Extract the [x, y] coordinate from the center of the cell holding the provided text.  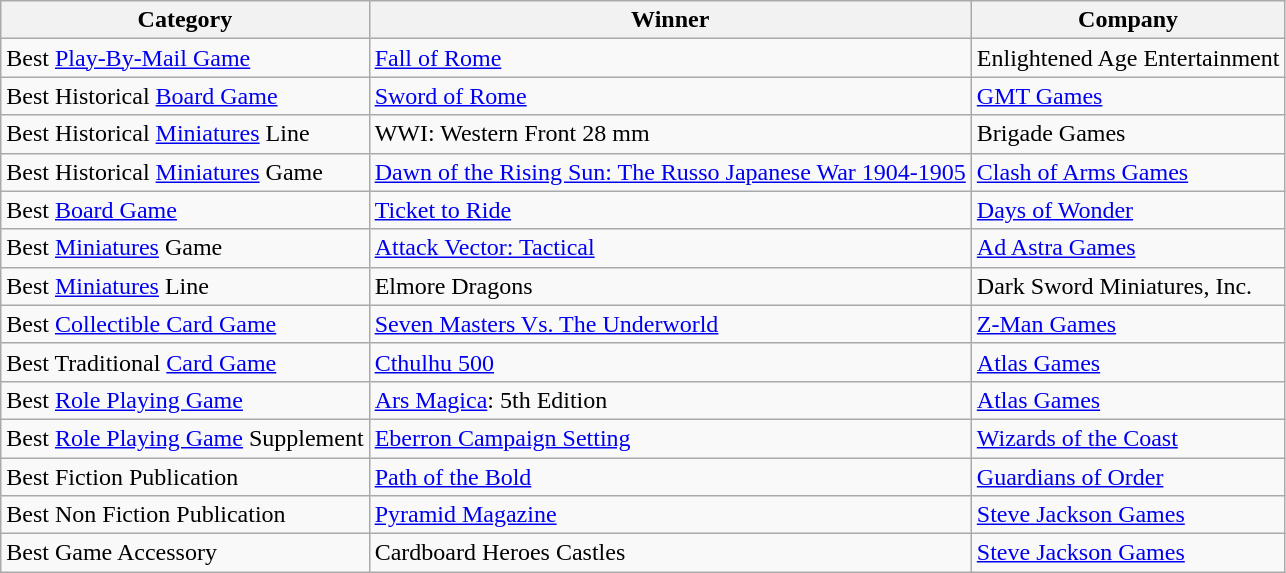
WWI: Western Front 28 mm [670, 134]
Best Miniatures Line [185, 286]
Best Historical Miniatures Line [185, 134]
Best Role Playing Game Supplement [185, 438]
Best Role Playing Game [185, 400]
Best Play-By-Mail Game [185, 58]
Best Historical Board Game [185, 96]
Path of the Bold [670, 477]
Ars Magica: 5th Edition [670, 400]
Fall of Rome [670, 58]
Best Game Accessory [185, 553]
Ticket to Ride [670, 210]
Company [1128, 20]
Cardboard Heroes Castles [670, 553]
Attack Vector: Tactical [670, 248]
Wizards of the Coast [1128, 438]
Eberron Campaign Setting [670, 438]
Dark Sword Miniatures, Inc. [1128, 286]
Days of Wonder [1128, 210]
Guardians of Order [1128, 477]
Z-Man Games [1128, 324]
Best Historical Miniatures Game [185, 172]
Sword of Rome [670, 96]
Clash of Arms Games [1128, 172]
Elmore Dragons [670, 286]
Best Non Fiction Publication [185, 515]
Best Traditional Card Game [185, 362]
Brigade Games [1128, 134]
Dawn of the Rising Sun: The Russo Japanese War 1904-1905 [670, 172]
GMT Games [1128, 96]
Best Miniatures Game [185, 248]
Seven Masters Vs. The Underworld [670, 324]
Best Fiction Publication [185, 477]
Pyramid Magazine [670, 515]
Enlightened Age Entertainment [1128, 58]
Best Board Game [185, 210]
Cthulhu 500 [670, 362]
Winner [670, 20]
Ad Astra Games [1128, 248]
Best Collectible Card Game [185, 324]
Category [185, 20]
